Locate the cell with the specified text and output its [X, Y] center coordinate. 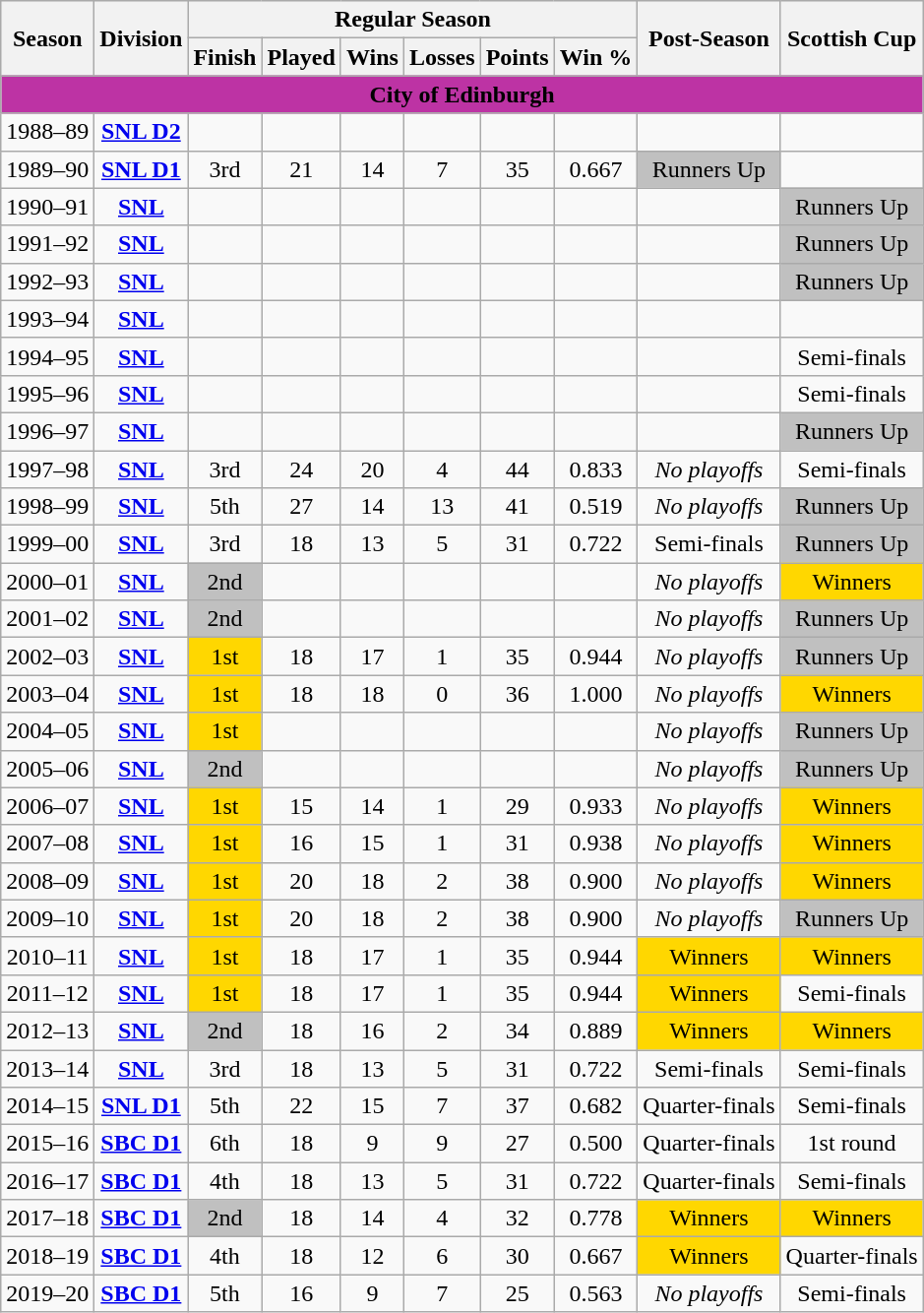
1.000 [596, 694]
1st round [852, 1144]
1994–95 [47, 356]
2010–11 [47, 956]
Points [518, 57]
1989–90 [47, 169]
2005–06 [47, 769]
12 [372, 1256]
0.519 [596, 507]
City of Edinburgh [462, 94]
2009–10 [47, 918]
0.778 [596, 1219]
6th [224, 1144]
2013–14 [47, 1068]
25 [518, 1293]
2015–16 [47, 1144]
1995–96 [47, 394]
2014–15 [47, 1106]
2017–18 [47, 1219]
0.563 [596, 1293]
2011–12 [47, 993]
2008–09 [47, 881]
34 [518, 1031]
37 [518, 1106]
1991–92 [47, 244]
Wins [372, 57]
2018–19 [47, 1256]
Post-Season [708, 38]
1998–99 [47, 507]
2006–07 [47, 806]
22 [301, 1106]
Regular Season [413, 20]
0.889 [596, 1031]
41 [518, 507]
6 [442, 1256]
1997–98 [47, 469]
36 [518, 694]
1996–97 [47, 431]
1999–00 [47, 544]
0.938 [596, 844]
Scottish Cup [852, 38]
Win % [596, 57]
24 [301, 469]
0.833 [596, 469]
1993–94 [47, 319]
2002–03 [47, 656]
Finish [224, 57]
29 [518, 806]
2000–01 [47, 582]
2019–20 [47, 1293]
32 [518, 1219]
2016–17 [47, 1181]
30 [518, 1256]
21 [301, 169]
2004–05 [47, 731]
1992–93 [47, 281]
Losses [442, 57]
0 [442, 694]
1990–91 [47, 207]
Season [47, 38]
44 [518, 469]
1988–89 [47, 132]
0.500 [596, 1144]
0.933 [596, 806]
SNL D2 [142, 132]
Played [301, 57]
2012–13 [47, 1031]
0.682 [596, 1106]
2003–04 [47, 694]
2007–08 [47, 844]
Division [142, 38]
2001–02 [47, 619]
